Locate the cell with the specified text and output its (X, Y) center coordinate. 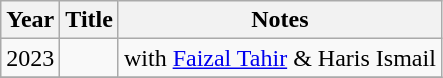
Notes (280, 20)
2023 (30, 58)
with Faizal Tahir & Haris Ismail (280, 58)
Year (30, 20)
Title (90, 20)
